Output the (X, Y) coordinate of the center of the cell containing the given text.  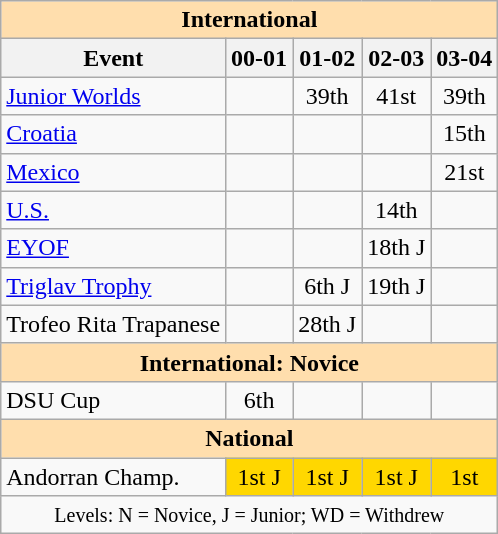
Mexico (114, 172)
02-03 (396, 58)
Andorran Champ. (114, 477)
National (250, 438)
1st (464, 477)
International: Novice (250, 362)
Trofeo Rita Trapanese (114, 324)
Croatia (114, 134)
6th J (328, 286)
International (250, 20)
6th (260, 400)
EYOF (114, 248)
18th J (396, 248)
Levels: N = Novice, J = Junior; WD = Withdrew (250, 515)
14th (396, 210)
21st (464, 172)
00-01 (260, 58)
28th J (328, 324)
U.S. (114, 210)
Event (114, 58)
03-04 (464, 58)
41st (396, 96)
Junior Worlds (114, 96)
15th (464, 134)
19th J (396, 286)
DSU Cup (114, 400)
Triglav Trophy (114, 286)
01-02 (328, 58)
